For the text-containing cell, return its midpoint in [x, y] coordinate format. 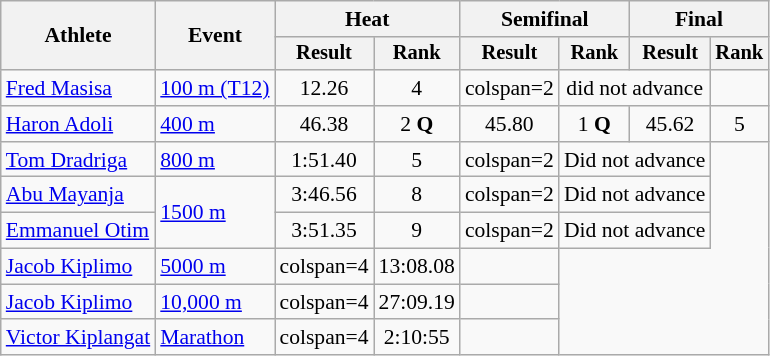
2:10:55 [417, 338]
4 [417, 88]
1:51.40 [324, 160]
did not advance [635, 88]
Event [214, 36]
Fred Masisa [78, 88]
27:09.19 [417, 302]
Heat [366, 19]
Athlete [78, 36]
Tom Dradriga [78, 160]
46.38 [324, 124]
9 [417, 231]
Semifinal [545, 19]
400 m [214, 124]
Emmanuel Otim [78, 231]
100 m (T12) [214, 88]
13:08.08 [417, 267]
45.62 [670, 124]
2 Q [417, 124]
Victor Kiplangat [78, 338]
3:46.56 [324, 195]
1500 m [214, 212]
10,000 m [214, 302]
Abu Mayanja [78, 195]
8 [417, 195]
3:51.35 [324, 231]
800 m [214, 160]
5000 m [214, 267]
Final [699, 19]
Marathon [214, 338]
45.80 [510, 124]
12.26 [324, 88]
Haron Adoli [78, 124]
1 Q [594, 124]
